Identify which cell holds the provided text, then report its (x, y) central coordinate. 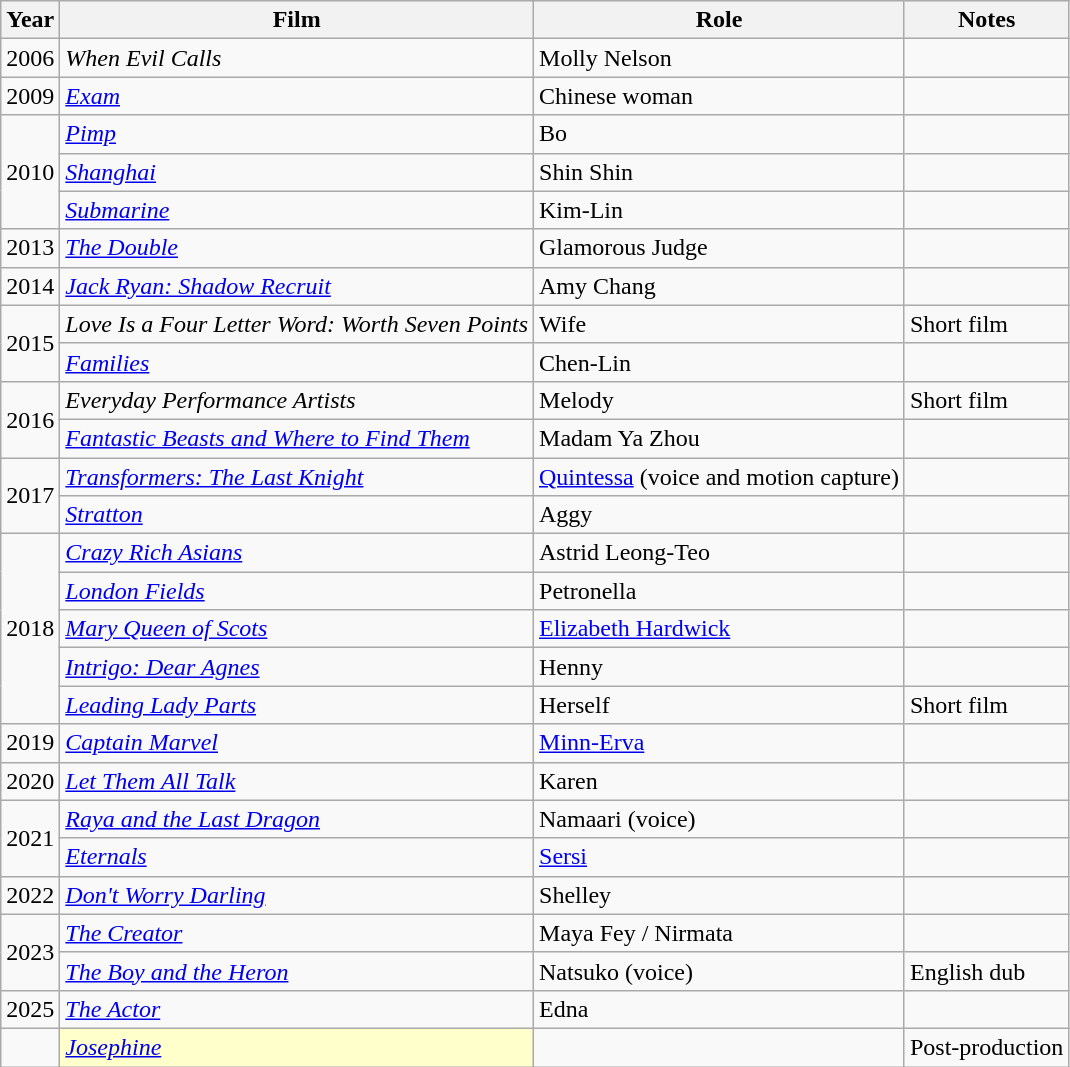
Mary Queen of Scots (297, 629)
Families (297, 362)
2021 (30, 838)
Year (30, 20)
Kim-Lin (720, 210)
Astrid Leong-Teo (720, 553)
2018 (30, 629)
2006 (30, 58)
Stratton (297, 515)
Madam Ya Zhou (720, 438)
2020 (30, 781)
2017 (30, 496)
Intrigo: Dear Agnes (297, 667)
Wife (720, 324)
Elizabeth Hardwick (720, 629)
Love Is a Four Letter Word: Worth Seven Points (297, 324)
The Creator (297, 933)
2013 (30, 248)
Raya and the Last Dragon (297, 819)
Molly Nelson (720, 58)
Petronella (720, 591)
Post-production (986, 1047)
2023 (30, 952)
Natsuko (voice) (720, 971)
When Evil Calls (297, 58)
Sersi (720, 857)
Aggy (720, 515)
2022 (30, 895)
Shin Shin (720, 172)
Melody (720, 400)
Everyday Performance Artists (297, 400)
Leading Lady Parts (297, 705)
Let Them All Talk (297, 781)
Pimp (297, 134)
Fantastic Beasts and Where to Find Them (297, 438)
2014 (30, 286)
Karen (720, 781)
Quintessa (voice and motion capture) (720, 477)
Shanghai (297, 172)
Exam (297, 96)
Bo (720, 134)
The Double (297, 248)
Josephine (297, 1047)
Henny (720, 667)
Glamorous Judge (720, 248)
Captain Marvel (297, 743)
2019 (30, 743)
Herself (720, 705)
London Fields (297, 591)
Submarine (297, 210)
Jack Ryan: Shadow Recruit (297, 286)
2025 (30, 1009)
Maya Fey / Nirmata (720, 933)
Minn-Erva (720, 743)
2015 (30, 343)
Edna (720, 1009)
Transformers: The Last Knight (297, 477)
Namaari (voice) (720, 819)
Crazy Rich Asians (297, 553)
Chinese woman (720, 96)
2016 (30, 419)
The Actor (297, 1009)
2010 (30, 172)
English dub (986, 971)
The Boy and the Heron (297, 971)
Film (297, 20)
Chen-Lin (720, 362)
2009 (30, 96)
Don't Worry Darling (297, 895)
Role (720, 20)
Eternals (297, 857)
Amy Chang (720, 286)
Shelley (720, 895)
Notes (986, 20)
